Provide the (X, Y) coordinate of the cell's center where the given text is located.  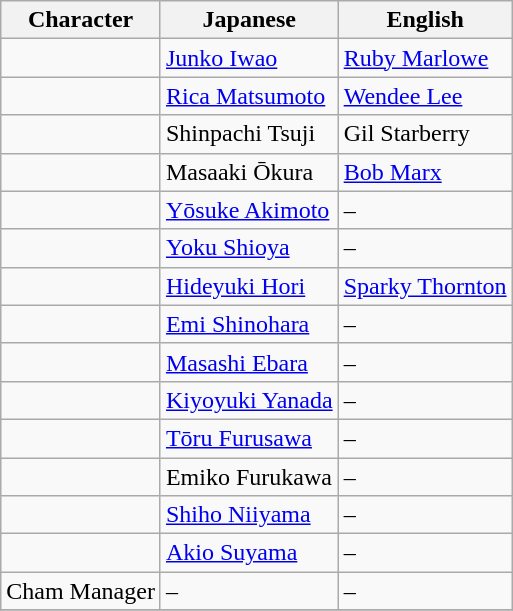
English (425, 20)
Sparky Thornton (425, 286)
Shiho Niiyama (249, 515)
Japanese (249, 20)
Emi Shinohara (249, 324)
Yōsuke Akimoto (249, 210)
Masashi Ebara (249, 362)
Emiko Furukawa (249, 477)
Hideyuki Hori (249, 286)
Ruby Marlowe (425, 58)
Bob Marx (425, 172)
Wendee Lee (425, 96)
Shinpachi Tsuji (249, 134)
Junko Iwao (249, 58)
Rica Matsumoto (249, 96)
Character (81, 20)
Gil Starberry (425, 134)
Akio Suyama (249, 553)
Kiyoyuki Yanada (249, 400)
Tōru Furusawa (249, 438)
Cham Manager (81, 591)
Masaaki Ōkura (249, 172)
Yoku Shioya (249, 248)
